Locate the cell with the specified text and output its [X, Y] center coordinate. 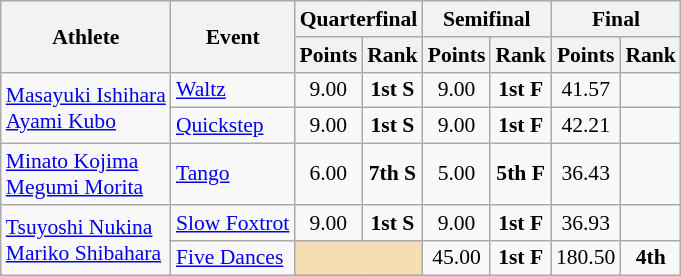
Tango [232, 174]
4th [650, 258]
36.43 [586, 174]
Minato KojimaMegumi Morita [86, 174]
Semifinal [487, 19]
6.00 [328, 174]
41.57 [586, 90]
42.21 [586, 126]
Final [616, 19]
7th S [392, 174]
45.00 [457, 258]
Quickstep [232, 126]
Athlete [86, 36]
Slow Foxtrot [232, 223]
36.93 [586, 223]
Quarterfinal [358, 19]
Masayuki IshiharaAyami Kubo [86, 108]
5th F [520, 174]
180.50 [586, 258]
Waltz [232, 90]
Tsuyoshi NukinaMariko Shibahara [86, 240]
Event [232, 36]
5.00 [457, 174]
Five Dances [232, 258]
